Capture the cell that displays the provided text and extract its (x, y) central coordinate. 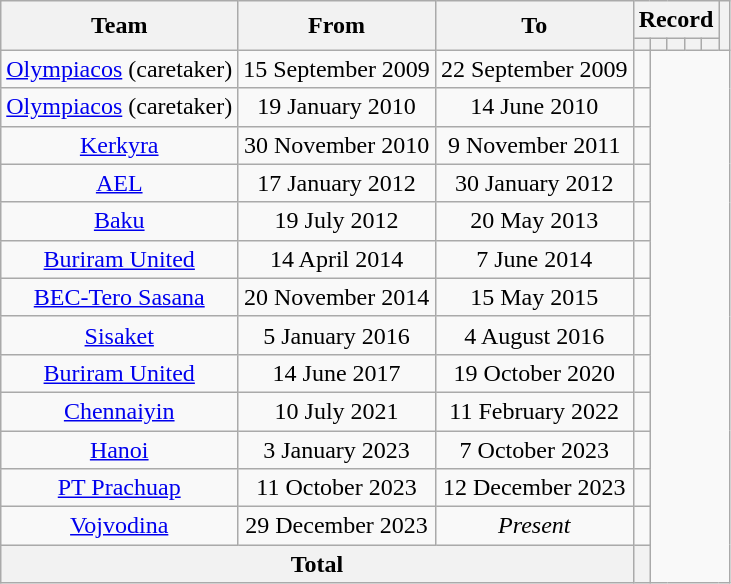
Present (534, 526)
From (337, 26)
3 January 2023 (337, 449)
Team (120, 26)
17 January 2012 (337, 183)
19 July 2012 (337, 221)
BEC-Tero Sasana (120, 297)
30 November 2010 (337, 145)
7 June 2014 (534, 259)
Vojvodina (120, 526)
9 November 2011 (534, 145)
PT Prachuap (120, 488)
14 June 2010 (534, 107)
5 January 2016 (337, 335)
Record (676, 20)
Hanoi (120, 449)
11 October 2023 (337, 488)
20 May 2013 (534, 221)
12 December 2023 (534, 488)
15 May 2015 (534, 297)
15 September 2009 (337, 69)
4 August 2016 (534, 335)
20 November 2014 (337, 297)
Total (317, 564)
Baku (120, 221)
14 April 2014 (337, 259)
Chennaiyin (120, 411)
30 January 2012 (534, 183)
19 October 2020 (534, 373)
22 September 2009 (534, 69)
Sisaket (120, 335)
14 June 2017 (337, 373)
Kerkyra (120, 145)
10 July 2021 (337, 411)
7 October 2023 (534, 449)
To (534, 26)
11 February 2022 (534, 411)
29 December 2023 (337, 526)
19 January 2010 (337, 107)
AEL (120, 183)
